Scan for the cell matching the given text and deliver its (x, y) coordinate at center. 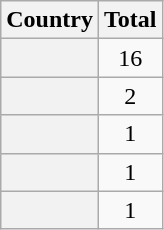
16 (130, 58)
Total (130, 20)
2 (130, 96)
Country (50, 20)
